Pinpoint the cell where the given text exists, returning its (x, y) midpoint coordinate. 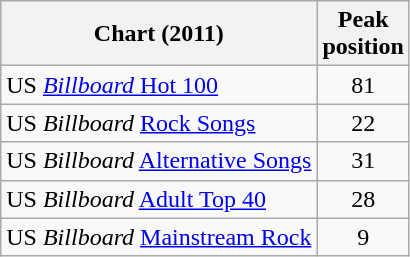
US Billboard Mainstream Rock (159, 237)
US Billboard Adult Top 40 (159, 199)
81 (363, 85)
9 (363, 237)
US Billboard Alternative Songs (159, 161)
22 (363, 123)
US Billboard Hot 100 (159, 85)
Chart (2011) (159, 34)
Peakposition (363, 34)
28 (363, 199)
31 (363, 161)
US Billboard Rock Songs (159, 123)
